Search for the cell housing the specified text and yield its [x, y] center coordinate. 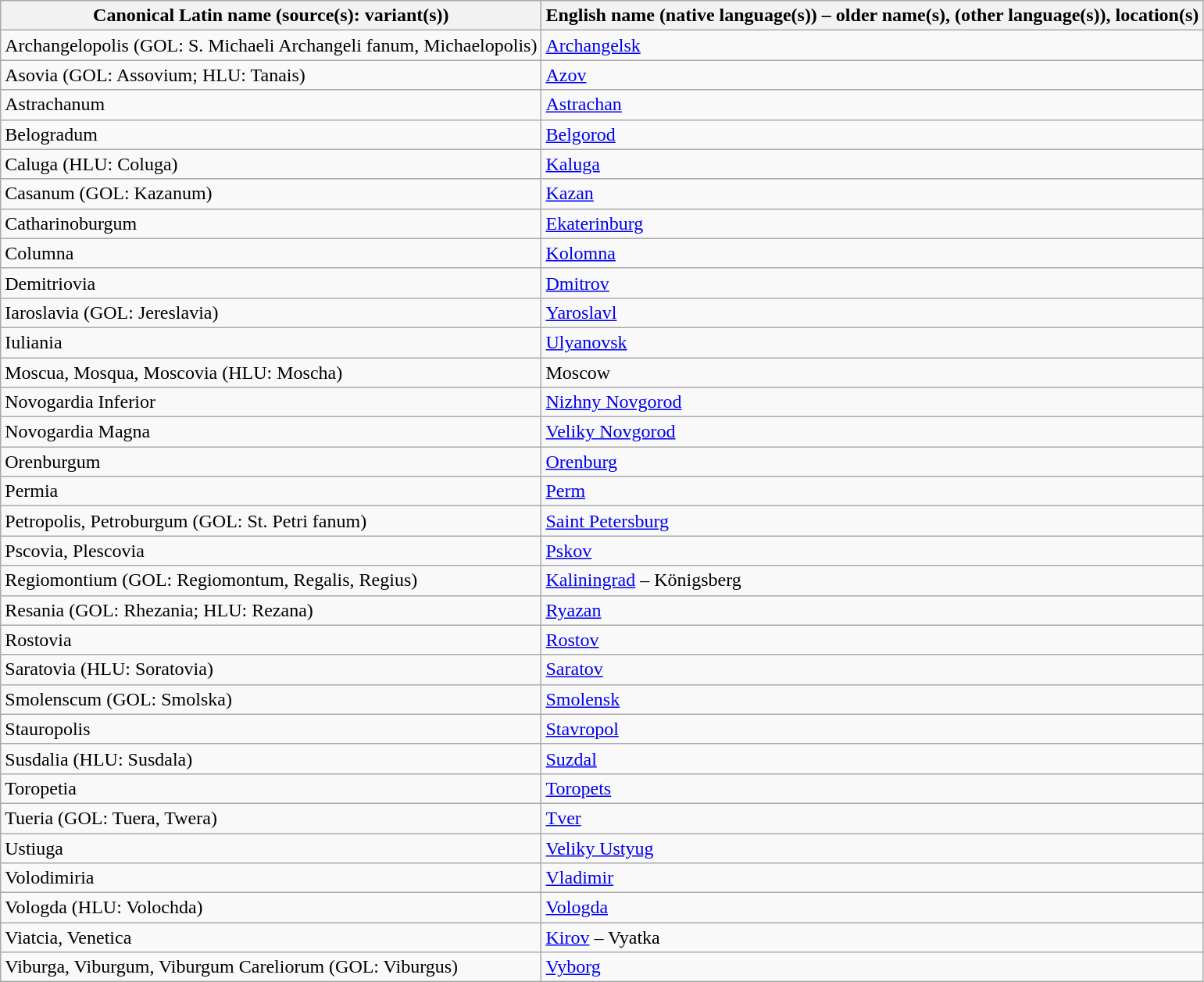
Iaroslavia (GOL: Jereslavia) [271, 312]
Novogardia Inferior [271, 402]
English name (native language(s)) – older name(s), (other language(s)), location(s) [872, 16]
Ekaterinburg [872, 223]
Vologda [872, 908]
Ryazan [872, 610]
Novogardia Magna [271, 432]
Asovia (GOL: Assovium; HLU: Tanais) [271, 75]
Petropolis, Petroburgum (GOL: St. Petri fanum) [271, 521]
Suzdal [872, 759]
Nizhny Novgorod [872, 402]
Resania (GOL: Rhezania; HLU: Rezana) [271, 610]
Toropetia [271, 788]
Canonical Latin name (source(s): variant(s)) [271, 16]
Astrachanum [271, 105]
Demitriovia [271, 283]
Caluga (HLU: Coluga) [271, 164]
Toropets [872, 788]
Pskov [872, 551]
Azov [872, 75]
Belgorod [872, 134]
Astrachan [872, 105]
Belogradum [271, 134]
Smolenscum (GOL: Smolska) [271, 699]
Yaroslavl [872, 312]
Smolensk [872, 699]
Veliky Ustyug [872, 848]
Archangelopolis (GOL: S. Michaeli Archangeli fanum, Michaelopolis) [271, 45]
Saratovia (HLU: Soratovia) [271, 670]
Permia [271, 491]
Veliky Novgorod [872, 432]
Rostov [872, 640]
Saint Petersburg [872, 521]
Kazan [872, 194]
Stauropolis [271, 729]
Kolomna [872, 253]
Regiomontium (GOL: Regiomontum, Regalis, Regius) [271, 580]
Rostovia [271, 640]
Casanum (GOL: Kazanum) [271, 194]
Orenburgum [271, 462]
Columna [271, 253]
Vyborg [872, 967]
Volodimiria [271, 878]
Viatcia, Venetica [271, 937]
Susdalia (HLU: Susdala) [271, 759]
Tueria (GOL: Tuera, Twera) [271, 818]
Archangelsk [872, 45]
Moscua, Mosqua, Moscovia (HLU: Moscha) [271, 373]
Kaliningrad – Königsberg [872, 580]
Stavropol [872, 729]
Perm [872, 491]
Catharinoburgum [271, 223]
Iuliania [271, 342]
Saratov [872, 670]
Kirov – Vyatka [872, 937]
Moscow [872, 373]
Dmitrov [872, 283]
Vologda (HLU: Volochda) [271, 908]
Tver [872, 818]
Vladimir [872, 878]
Viburga, Viburgum, Viburgum Careliorum (GOL: Viburgus) [271, 967]
Ustiuga [271, 848]
Orenburg [872, 462]
Kaluga [872, 164]
Pscovia, Plescovia [271, 551]
Ulyanovsk [872, 342]
